From the cell containing the given text, extract its center point as [X, Y] coordinate. 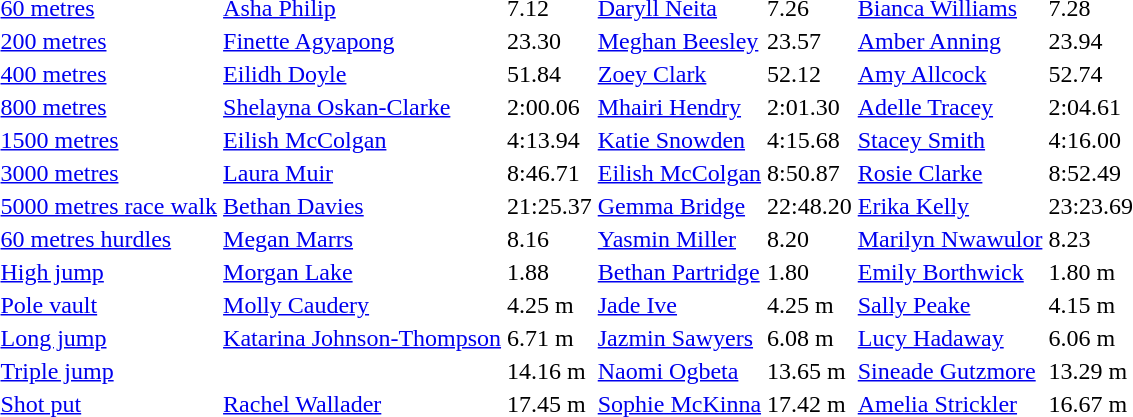
Adelle Tracey [950, 107]
6.71 m [550, 338]
Zoey Clark [679, 74]
Sineade Gutzmore [950, 371]
13.65 m [810, 371]
52.12 [810, 74]
Gemma Bridge [679, 206]
Eilidh Doyle [362, 74]
Erika Kelly [950, 206]
8:46.71 [550, 173]
1.80 [810, 272]
Morgan Lake [362, 272]
Molly Caudery [362, 305]
2:00.06 [550, 107]
51.84 [550, 74]
Jazmin Sawyers [679, 338]
Lucy Hadaway [950, 338]
Amber Anning [950, 41]
Shelayna Oskan-Clarke [362, 107]
Finette Agyapong [362, 41]
Marilyn Nwawulor [950, 239]
Naomi Ogbeta [679, 371]
Katarina Johnson-Thompson [362, 338]
Megan Marrs [362, 239]
4:13.94 [550, 140]
8.20 [810, 239]
Rosie Clarke [950, 173]
8.16 [550, 239]
22:48.20 [810, 206]
Bethan Partridge [679, 272]
Amy Allcock [950, 74]
8:50.87 [810, 173]
Mhairi Hendry [679, 107]
1.88 [550, 272]
Yasmin Miller [679, 239]
14.16 m [550, 371]
21:25.37 [550, 206]
Meghan Beesley [679, 41]
Emily Borthwick [950, 272]
Katie Snowden [679, 140]
2:01.30 [810, 107]
Stacey Smith [950, 140]
23.57 [810, 41]
Bethan Davies [362, 206]
Jade Ive [679, 305]
Laura Muir [362, 173]
23.30 [550, 41]
6.08 m [810, 338]
Sally Peake [950, 305]
4:15.68 [810, 140]
